Scan for the cell matching the given text and deliver its (x, y) coordinate at center. 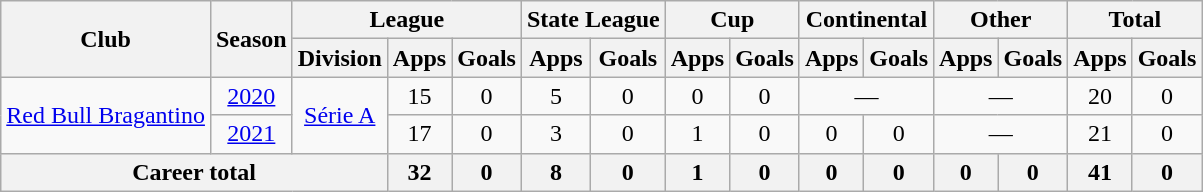
Season (251, 39)
Total (1135, 20)
15 (419, 96)
21 (1100, 134)
Division (340, 58)
Continental (866, 20)
Série A (340, 115)
Other (1001, 20)
2020 (251, 96)
State League (593, 20)
Red Bull Bragantino (106, 115)
20 (1100, 96)
41 (1100, 172)
3 (556, 134)
8 (556, 172)
Cup (732, 20)
Club (106, 39)
2021 (251, 134)
32 (419, 172)
17 (419, 134)
5 (556, 96)
League (406, 20)
Career total (194, 172)
